Extract the (X, Y) coordinate from the center of the cell holding the provided text.  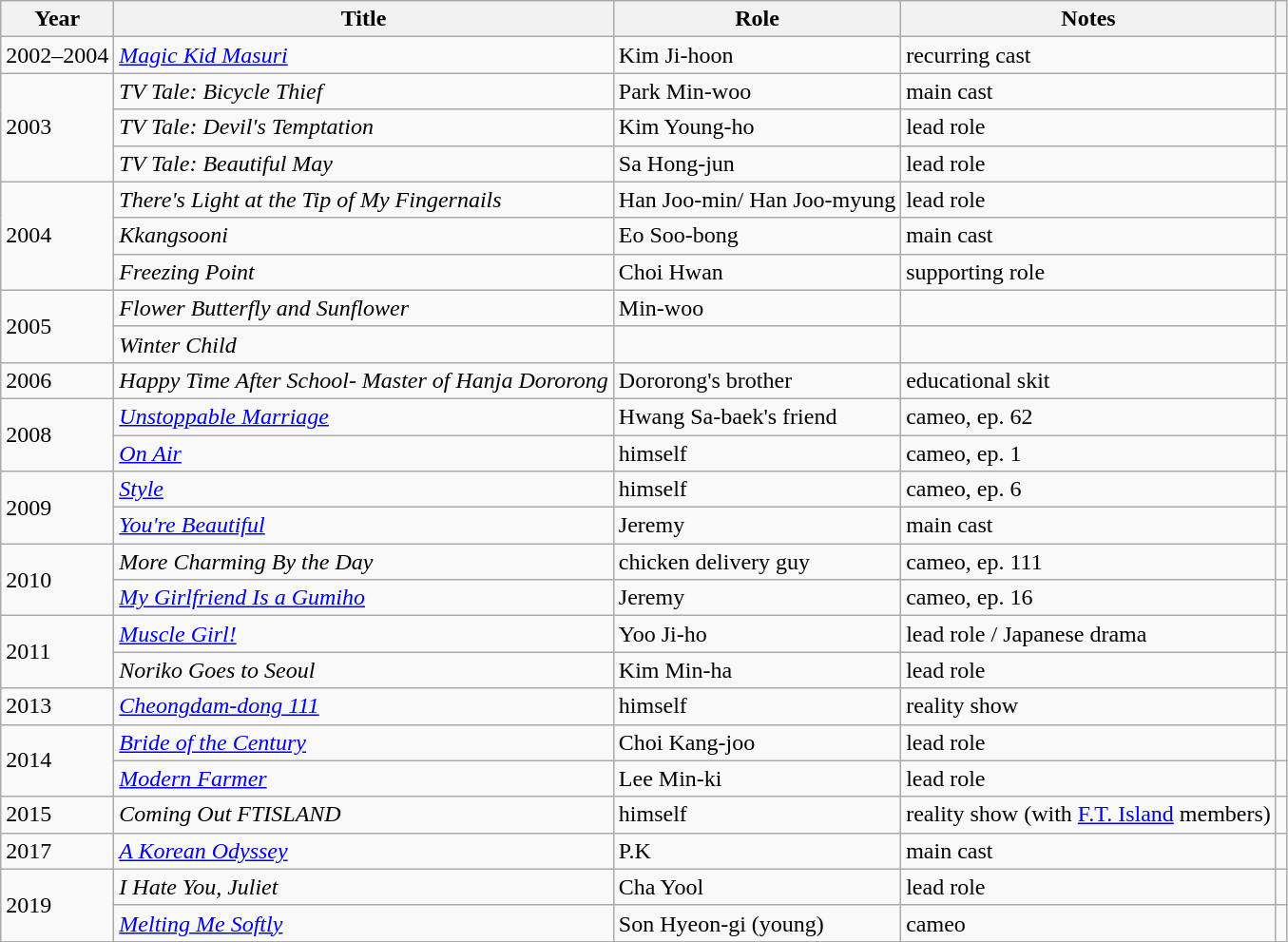
recurring cast (1089, 55)
reality show (with F.T. Island members) (1089, 815)
You're Beautiful (363, 526)
Style (363, 490)
Park Min-woo (757, 91)
Notes (1089, 19)
2010 (57, 580)
P.K (757, 851)
Noriko Goes to Seoul (363, 670)
cameo, ep. 111 (1089, 562)
Han Joo-min/ Han Joo-myung (757, 200)
cameo, ep. 16 (1089, 598)
Flower Butterfly and Sunflower (363, 308)
I Hate You, Juliet (363, 887)
2019 (57, 905)
Winter Child (363, 344)
2003 (57, 127)
Modern Farmer (363, 779)
2004 (57, 236)
Cha Yool (757, 887)
cameo (1089, 923)
educational skit (1089, 380)
Happy Time After School- Master of Hanja Dororong (363, 380)
Choi Hwan (757, 272)
There's Light at the Tip of My Fingernails (363, 200)
Kim Young-ho (757, 127)
Role (757, 19)
Yoo Ji-ho (757, 634)
My Girlfriend Is a Gumiho (363, 598)
Lee Min-ki (757, 779)
2017 (57, 851)
chicken delivery guy (757, 562)
TV Tale: Bicycle Thief (363, 91)
supporting role (1089, 272)
reality show (1089, 706)
Magic Kid Masuri (363, 55)
Coming Out FTISLAND (363, 815)
More Charming By the Day (363, 562)
2008 (57, 434)
lead role / Japanese drama (1089, 634)
Dororong's brother (757, 380)
Eo Soo-bong (757, 236)
2013 (57, 706)
Year (57, 19)
cameo, ep. 62 (1089, 416)
Bride of the Century (363, 742)
Son Hyeon-gi (young) (757, 923)
2006 (57, 380)
Sa Hong-jun (757, 163)
2002–2004 (57, 55)
Melting Me Softly (363, 923)
2015 (57, 815)
Cheongdam-dong 111 (363, 706)
Muscle Girl! (363, 634)
TV Tale: Beautiful May (363, 163)
TV Tale: Devil's Temptation (363, 127)
Freezing Point (363, 272)
Kim Ji-hoon (757, 55)
On Air (363, 453)
Hwang Sa-baek's friend (757, 416)
cameo, ep. 6 (1089, 490)
cameo, ep. 1 (1089, 453)
2014 (57, 760)
Kim Min-ha (757, 670)
Title (363, 19)
A Korean Odyssey (363, 851)
Choi Kang-joo (757, 742)
2005 (57, 326)
2011 (57, 652)
Kkangsooni (363, 236)
Min-woo (757, 308)
2009 (57, 508)
Unstoppable Marriage (363, 416)
